Pinpoint the cell where the given text exists, returning its (X, Y) midpoint coordinate. 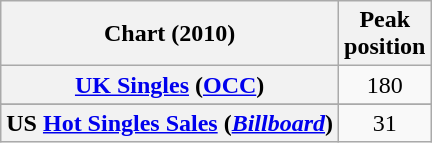
UK Singles (OCC) (170, 85)
Peakposition (385, 34)
180 (385, 85)
Chart (2010) (170, 34)
31 (385, 123)
US Hot Singles Sales (Billboard) (170, 123)
